Return the [X, Y] coordinate for the center point of the cell that contains the specified text.  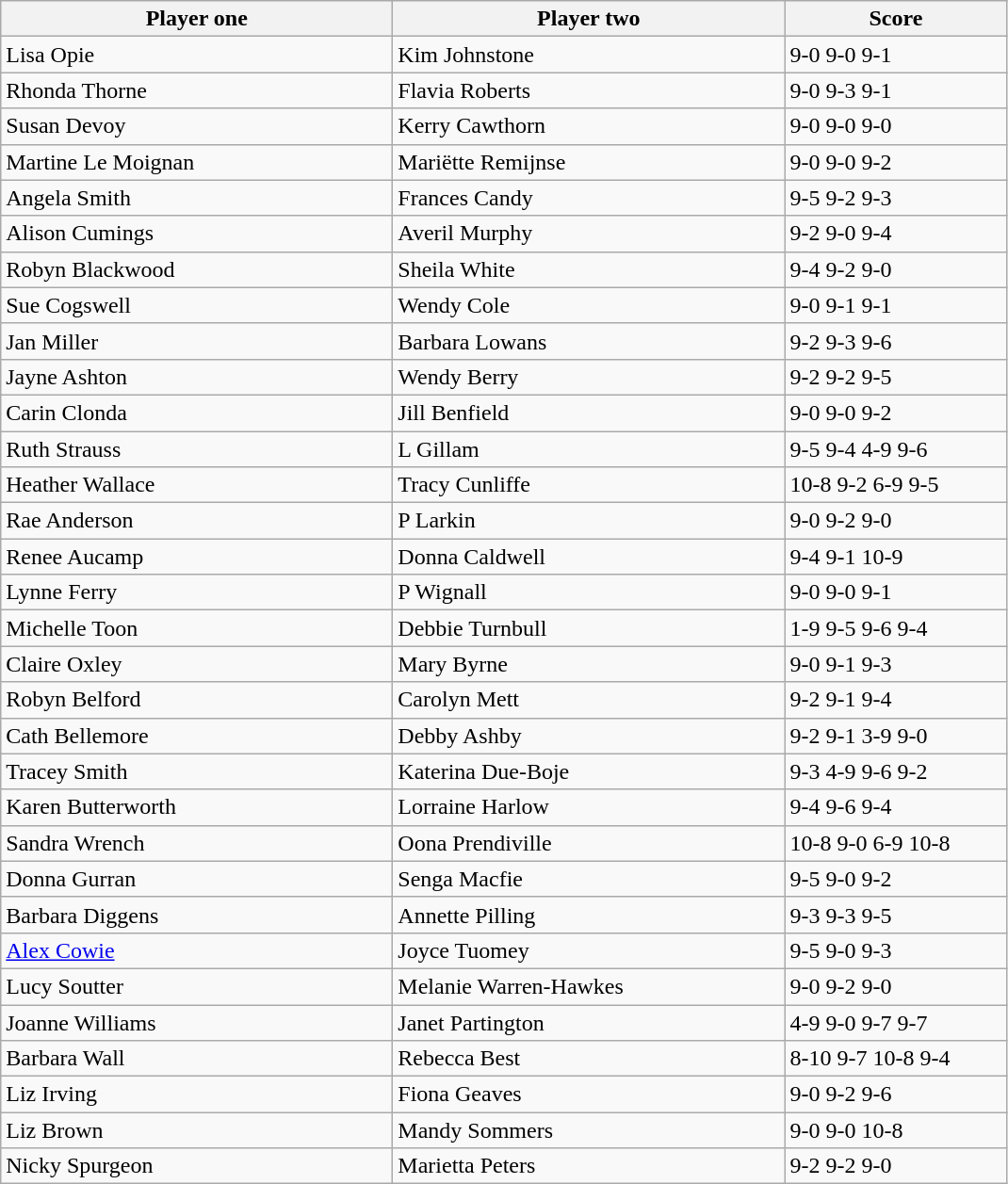
Kim Johnstone [589, 55]
9-2 9-3 9-6 [896, 341]
Joyce Tuomey [589, 950]
Karen Butterworth [197, 807]
Sue Cogswell [197, 305]
9-2 9-2 9-5 [896, 377]
Ruth Strauss [197, 449]
Player one [197, 19]
9-5 9-4 4-9 9-6 [896, 449]
Lucy Soutter [197, 986]
Lynne Ferry [197, 592]
Lorraine Harlow [589, 807]
Player two [589, 19]
Claire Oxley [197, 664]
Renee Aucamp [197, 557]
9-0 9-3 9-1 [896, 90]
9-0 9-2 9-6 [896, 1095]
9-4 9-2 9-0 [896, 269]
9-2 9-1 3-9 9-0 [896, 736]
4-9 9-0 9-7 9-7 [896, 1022]
Robyn Blackwood [197, 269]
Liz Brown [197, 1130]
9-5 9-0 9-3 [896, 950]
Rhonda Thorne [197, 90]
Wendy Cole [589, 305]
Score [896, 19]
Carin Clonda [197, 413]
9-0 9-1 9-1 [896, 305]
Debby Ashby [589, 736]
Donna Caldwell [589, 557]
Alex Cowie [197, 950]
9-2 9-2 9-0 [896, 1166]
Rae Anderson [197, 521]
Tracy Cunliffe [589, 485]
Heather Wallace [197, 485]
Martine Le Moignan [197, 162]
Fiona Geaves [589, 1095]
Barbara Wall [197, 1059]
L Gillam [589, 449]
9-0 9-1 9-3 [896, 664]
9-0 9-0 10-8 [896, 1130]
Frances Candy [589, 198]
Liz Irving [197, 1095]
9-4 9-6 9-4 [896, 807]
9-2 9-0 9-4 [896, 234]
Mariëtte Remijnse [589, 162]
Tracey Smith [197, 771]
Lisa Opie [197, 55]
9-2 9-1 9-4 [896, 700]
Donna Gurran [197, 879]
Kerry Cawthorn [589, 126]
10-8 9-0 6-9 10-8 [896, 843]
Susan Devoy [197, 126]
Melanie Warren-Hawkes [589, 986]
1-9 9-5 9-6 9-4 [896, 628]
8-10 9-7 10-8 9-4 [896, 1059]
Cath Bellemore [197, 736]
Annette Pilling [589, 915]
Carolyn Mett [589, 700]
9-3 9-3 9-5 [896, 915]
Senga Macfie [589, 879]
Averil Murphy [589, 234]
Flavia Roberts [589, 90]
Oona Prendiville [589, 843]
Debbie Turnbull [589, 628]
P Larkin [589, 521]
Sheila White [589, 269]
Katerina Due-Boje [589, 771]
9-5 9-0 9-2 [896, 879]
Jayne Ashton [197, 377]
10-8 9-2 6-9 9-5 [896, 485]
Janet Partington [589, 1022]
Sandra Wrench [197, 843]
9-4 9-1 10-9 [896, 557]
Marietta Peters [589, 1166]
Barbara Diggens [197, 915]
Michelle Toon [197, 628]
Jill Benfield [589, 413]
9-3 4-9 9-6 9-2 [896, 771]
Wendy Berry [589, 377]
Robyn Belford [197, 700]
Rebecca Best [589, 1059]
Alison Cumings [197, 234]
Joanne Williams [197, 1022]
Mandy Sommers [589, 1130]
Angela Smith [197, 198]
Mary Byrne [589, 664]
Nicky Spurgeon [197, 1166]
P Wignall [589, 592]
9-0 9-0 9-0 [896, 126]
Barbara Lowans [589, 341]
Jan Miller [197, 341]
9-5 9-2 9-3 [896, 198]
